Detect which cell encompasses the target text, then output its (x, y) center coordinate. 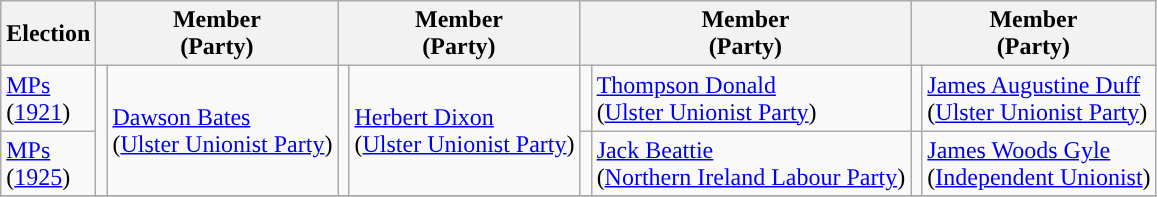
Herbert Dixon (Ulster Unionist Party) (464, 131)
MPs (1921) (48, 98)
Election (48, 34)
Dawson Bates (Ulster Unionist Party) (222, 131)
James Woods Gyle(Independent Unionist) (1039, 164)
Jack Beattie(Northern Ireland Labour Party) (751, 164)
James Augustine Duff (Ulster Unionist Party) (1039, 98)
MPs (1925) (48, 164)
Thompson Donald (Ulster Unionist Party) (751, 98)
